Detect which cell encompasses the target text, then output its (X, Y) center coordinate. 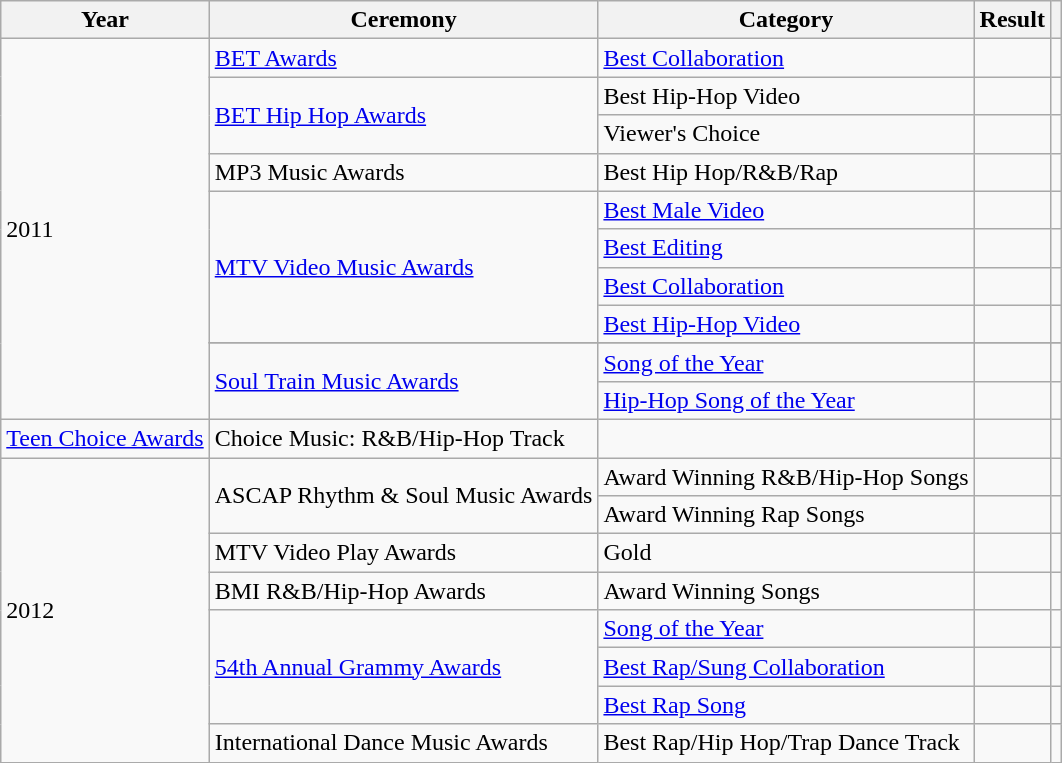
Award Winning Rap Songs (786, 515)
54th Annual Grammy Awards (404, 667)
Year (105, 20)
Best Editing (786, 248)
Ceremony (404, 20)
MP3 Music Awards (404, 172)
2011 (105, 230)
Best Male Video (786, 210)
Award Winning R&B/Hip-Hop Songs (786, 477)
Best Rap/Hip Hop/Trap Dance Track (786, 743)
BET Awards (404, 58)
Best Hip Hop/R&B/Rap (786, 172)
Soul Train Music Awards (404, 381)
BMI R&B/Hip-Hop Awards (404, 591)
Viewer's Choice (786, 134)
Award Winning Songs (786, 591)
BET Hip Hop Awards (404, 115)
2012 (105, 610)
Teen Choice Awards (105, 438)
Gold (786, 553)
ASCAP Rhythm & Soul Music Awards (404, 496)
Result (1012, 20)
International Dance Music Awards (404, 743)
Choice Music: R&B/Hip-Hop Track (404, 438)
MTV Video Music Awards (404, 267)
Category (786, 20)
MTV Video Play Awards (404, 553)
Best Rap/Sung Collaboration (786, 667)
Hip-Hop Song of the Year (786, 400)
Best Rap Song (786, 705)
